Locate the cell with the specified text and output its (X, Y) center coordinate. 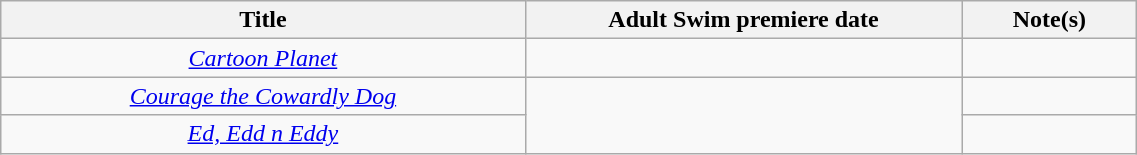
Title (263, 20)
Cartoon Planet (263, 58)
Adult Swim premiere date (744, 20)
Note(s) (1050, 20)
Courage the Cowardly Dog (263, 96)
Ed, Edd n Eddy (263, 134)
